Extract the (X, Y) coordinate from the center of the cell holding the provided text.  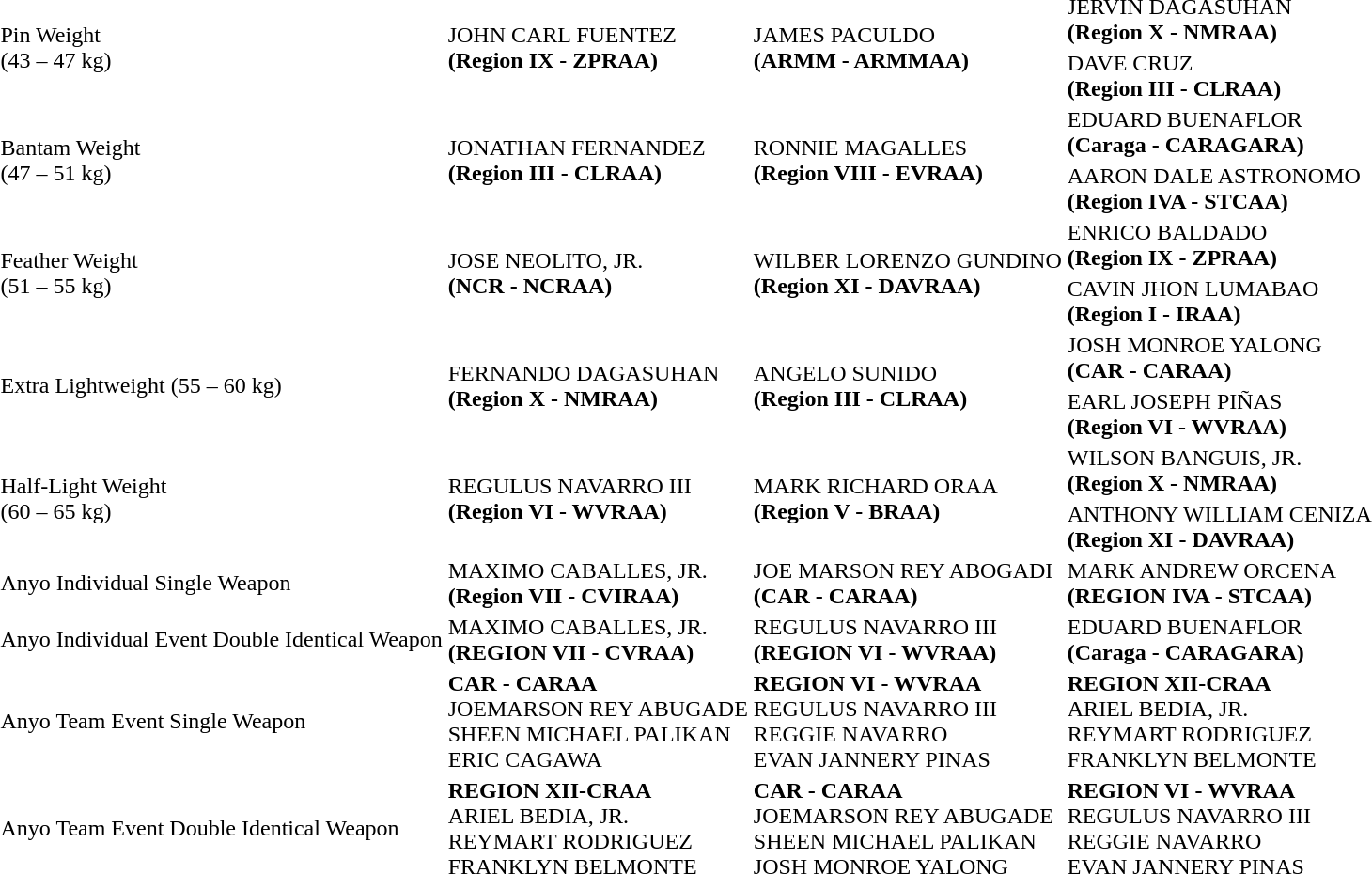
RONNIE MAGALLES (Region VIII - EVRAA) (908, 160)
REGION VI - WVRAA REGULUS NAVARRO III REGGIE NAVARRO EVAN JANNERY PINAS (908, 722)
REGULUS NAVARRO III (Region VI - WVRAA) (598, 498)
MAXIMO CABALLES, JR. (REGION VII - CVRAA) (598, 639)
ANGELO SUNIDO (Region III - CLRAA) (908, 385)
WILBER LORENZO GUNDINO (Region XI - DAVRAA) (908, 273)
JONATHAN FERNANDEZ (Region III - CLRAA) (598, 160)
JOSE NEOLITO, JR. (NCR - NCRAA) (598, 273)
MAXIMO CABALLES, JR. (Region VII - CVIRAA) (598, 583)
REGULUS NAVARRO III (REGION VI - WVRAA) (908, 639)
FERNANDO DAGASUHAN (Region X - NMRAA) (598, 385)
JOE MARSON REY ABOGADI (CAR - CARAA) (908, 583)
CAR - CARAA JOEMARSON REY ABUGADE SHEEN MICHAEL PALIKAN ERIC CAGAWA (598, 722)
MARK RICHARD ORAA (Region V - BRAA) (908, 498)
